Return (X, Y) of the center of cell containing provided text 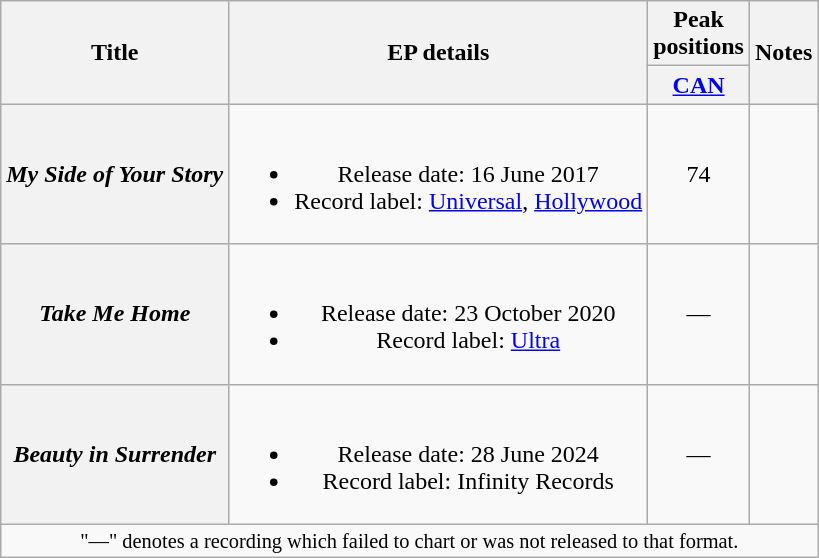
Release date: 16 June 2017Record label: Universal, Hollywood (438, 174)
CAN (699, 85)
74 (699, 174)
EP details (438, 52)
Take Me Home (115, 314)
Beauty in Surrender (115, 454)
Peak positions (699, 34)
Release date: 28 June 2024Record label: Infinity Records (438, 454)
Notes (783, 52)
My Side of Your Story (115, 174)
Title (115, 52)
Release date: 23 October 2020Record label: Ultra (438, 314)
"—" denotes a recording which failed to chart or was not released to that format. (410, 541)
